Provide the [x, y] coordinate of the cell's center where the given text is located.  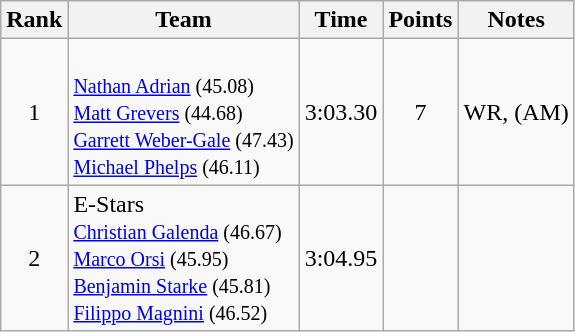
Nathan Adrian (45.08)Matt Grevers (44.68)Garrett Weber-Gale (47.43)Michael Phelps (46.11) [184, 112]
E-Stars Christian Galenda (46.67)Marco Orsi (45.95)Benjamin Starke (45.81)Filippo Magnini (46.52) [184, 258]
3:03.30 [341, 112]
3:04.95 [341, 258]
Notes [516, 20]
7 [420, 112]
Team [184, 20]
Time [341, 20]
2 [34, 258]
WR, (AM) [516, 112]
1 [34, 112]
Points [420, 20]
Rank [34, 20]
